Return (x, y) of the center of cell containing provided text 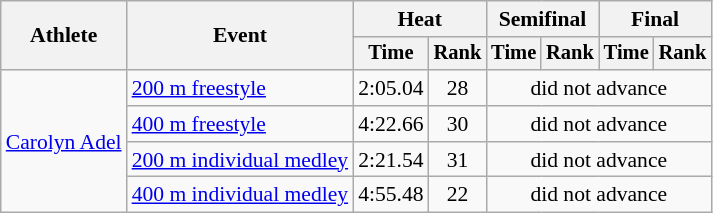
22 (458, 195)
400 m individual medley (240, 195)
Event (240, 36)
200 m individual medley (240, 160)
Final (655, 19)
2:05.04 (390, 88)
30 (458, 124)
4:55.48 (390, 195)
400 m freestyle (240, 124)
200 m freestyle (240, 88)
Athlete (64, 36)
2:21.54 (390, 160)
4:22.66 (390, 124)
31 (458, 160)
Heat (420, 19)
Carolyn Adel (64, 141)
28 (458, 88)
Semifinal (542, 19)
